Provide the (X, Y) coordinate of the cell's center where the given text is located.  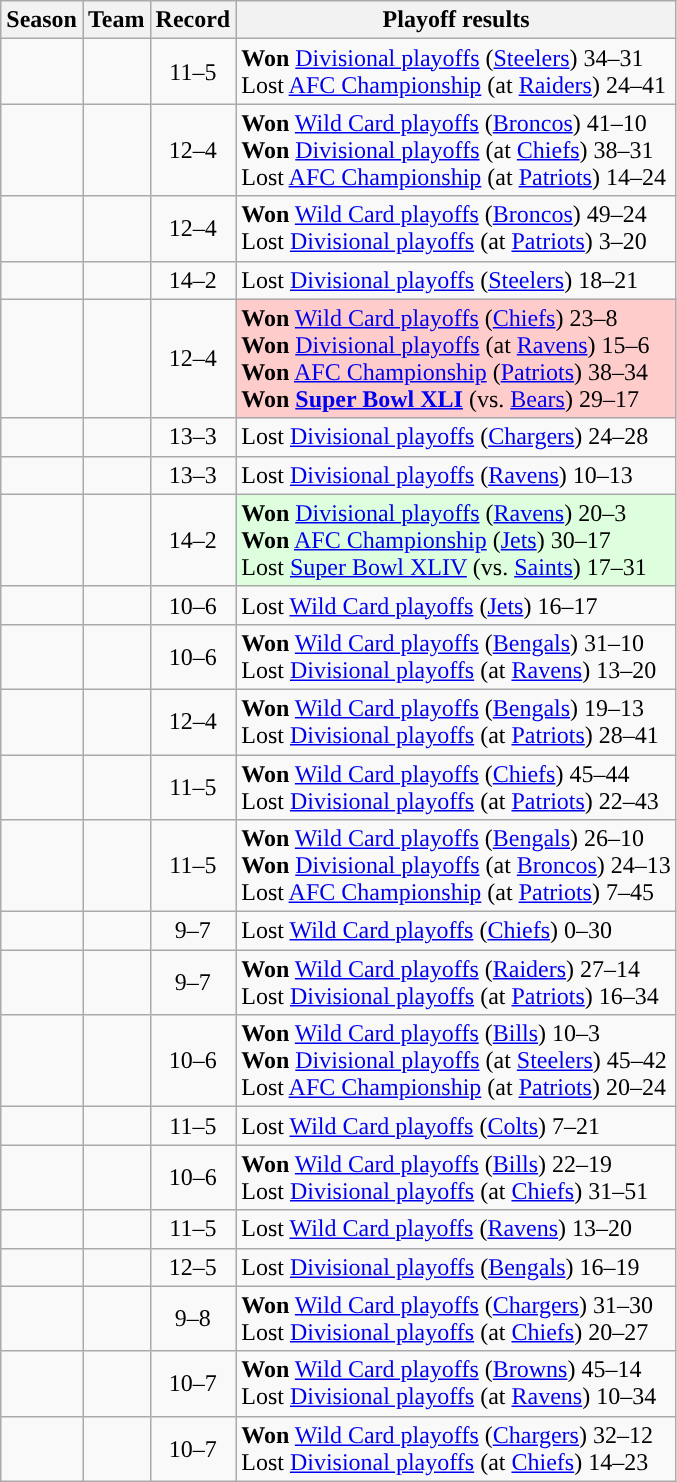
Playoff results (456, 20)
Lost Divisional playoffs (Ravens) 10–13 (456, 475)
9–8 (193, 1318)
Won Wild Card playoffs (Bills) 22–19 Lost Divisional playoffs (at Chiefs) 31–51 (456, 1178)
Won Wild Card playoffs (Bills) 10–3Won Divisional playoffs (at Steelers) 45–42Lost AFC Championship (at Patriots) 20–24 (456, 1061)
Won Divisional playoffs (Ravens) 20–3Won AFC Championship (Jets) 30–17Lost Super Bowl XLIV (vs. Saints) 17–31 (456, 540)
Record (193, 20)
Won Wild Card playoffs (Chargers) 32–12 Lost Divisional playoffs (at Chiefs) 14–23 (456, 1448)
Won Wild Card playoffs (Chiefs) 45–44Lost Divisional playoffs (at Patriots) 22–43 (456, 786)
Won Wild Card playoffs (Broncos) 41–10Won Divisional playoffs (at Chiefs) 38–31Lost AFC Championship (at Patriots) 14–24 (456, 150)
Won Wild Card playoffs (Chargers) 31–30 Lost Divisional playoffs (at Chiefs) 20–27 (456, 1318)
Won Divisional playoffs (Steelers) 34–31 Lost AFC Championship (at Raiders) 24–41 (456, 72)
Lost Divisional playoffs (Chargers) 24–28 (456, 437)
Lost Wild Card playoffs (Jets) 16–17 (456, 605)
Won Wild Card playoffs (Raiders) 27–14Lost Divisional playoffs (at Patriots) 16–34 (456, 982)
Lost Wild Card playoffs (Ravens) 13–20 (456, 1229)
Won Wild Card playoffs (Broncos) 49–24Lost Divisional playoffs (at Patriots) 3–20 (456, 228)
Won Wild Card playoffs (Bengals) 19–13Lost Divisional playoffs (at Patriots) 28–41 (456, 722)
Lost Wild Card playoffs (Colts) 7–21 (456, 1126)
Won Wild Card playoffs (Bengals) 26–10Won Divisional playoffs (at Broncos) 24–13Lost AFC Championship (at Patriots) 7–45 (456, 866)
Lost Wild Card playoffs (Chiefs) 0–30 (456, 931)
12–5 (193, 1267)
Won Wild Card playoffs (Bengals) 31–10Lost Divisional playoffs (at Ravens) 13–20 (456, 656)
Team (116, 20)
Won Wild Card playoffs (Chiefs) 23–8Won Divisional playoffs (at Ravens) 15–6Won AFC Championship (Patriots) 38–34Won Super Bowl XLI (vs. Bears) 29–17 (456, 358)
Season (42, 20)
Won Wild Card playoffs (Browns) 45–14 Lost Divisional playoffs (at Ravens) 10–34 (456, 1384)
Lost Divisional playoffs (Bengals) 16–19 (456, 1267)
Lost Divisional playoffs (Steelers) 18–21 (456, 280)
